Identify which cell holds the provided text, then report its (X, Y) central coordinate. 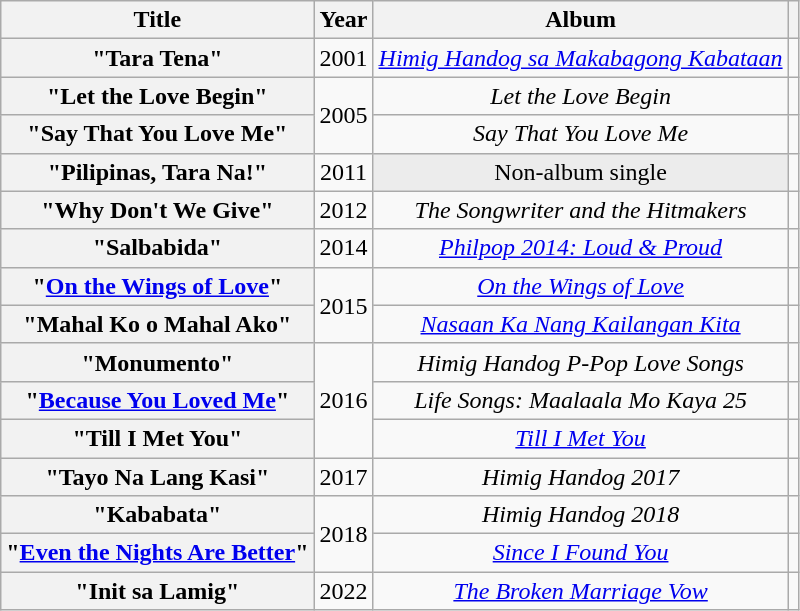
2012 (344, 210)
"Tara Tena" (158, 58)
2018 (344, 534)
"Monumento" (158, 362)
The Broken Marriage Vow (580, 591)
"Till I Met You" (158, 438)
Non-album single (580, 172)
2017 (344, 477)
"On the Wings of Love" (158, 286)
The Songwriter and the Hitmakers (580, 210)
"Mahal Ko o Mahal Ako" (158, 324)
2016 (344, 400)
"Pilipinas, Tara Na!" (158, 172)
2011 (344, 172)
Himig Handog 2017 (580, 477)
"Even the Nights Are Better" (158, 553)
"Kababata" (158, 515)
Album (580, 20)
2001 (344, 58)
"Salbabida" (158, 248)
Life Songs: Maalaala Mo Kaya 25 (580, 400)
2022 (344, 591)
Year (344, 20)
Let the Love Begin (580, 96)
"Say That You Love Me" (158, 134)
Say That You Love Me (580, 134)
"Why Don't We Give" (158, 210)
"Let the Love Begin" (158, 96)
Since I Found You (580, 553)
Himig Handog sa Makabagong Kabataan (580, 58)
2015 (344, 305)
Himig Handog P-Pop Love Songs (580, 362)
2005 (344, 115)
"Init sa Lamig" (158, 591)
Title (158, 20)
Nasaan Ka Nang Kailangan Kita (580, 324)
2014 (344, 248)
On the Wings of Love (580, 286)
"Because You Loved Me" (158, 400)
Till I Met You (580, 438)
"Tayo Na Lang Kasi" (158, 477)
Himig Handog 2018 (580, 515)
Philpop 2014: Loud & Proud (580, 248)
